Pinpoint the cell where the given text exists, returning its (X, Y) midpoint coordinate. 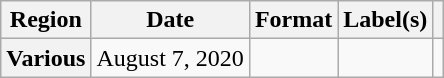
August 7, 2020 (170, 58)
Format (293, 20)
Date (170, 20)
Region (46, 20)
Various (46, 58)
Label(s) (386, 20)
